Return (X, Y) of the center of cell containing provided text 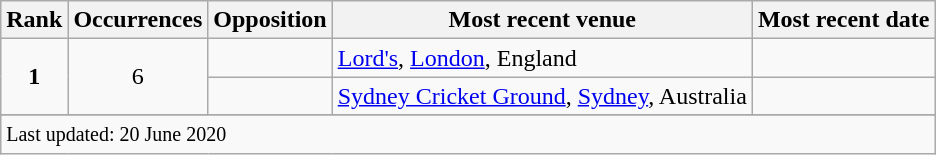
6 (138, 77)
Most recent date (844, 20)
Last updated: 20 June 2020 (468, 134)
Lord's, London, England (542, 58)
Opposition (270, 20)
1 (34, 77)
Occurrences (138, 20)
Sydney Cricket Ground, Sydney, Australia (542, 96)
Rank (34, 20)
Most recent venue (542, 20)
